Provide the [X, Y] coordinate of the cell's center where the given text is located.  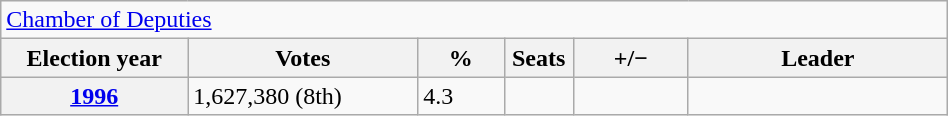
% [461, 58]
Election year [94, 58]
+/− [630, 58]
Leader [818, 58]
1,627,380 (8th) [303, 96]
Seats [538, 58]
4.3 [461, 96]
1996 [94, 96]
Votes [303, 58]
Chamber of Deputies [474, 20]
